Determine the [X, Y] coordinate at the center of the cell enclosing the given text.  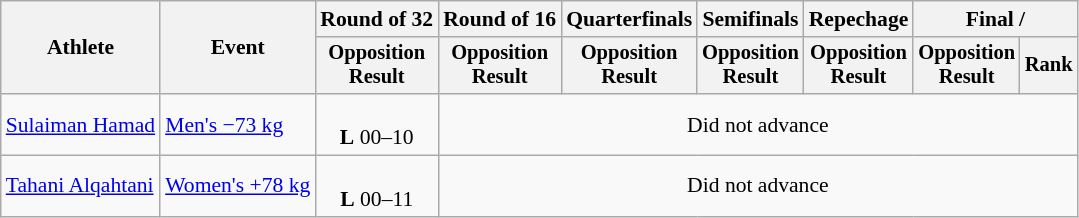
Round of 16 [500, 19]
Semifinals [750, 19]
Tahani Alqahtani [80, 186]
Round of 32 [376, 19]
Men's −73 kg [238, 124]
L 00–11 [376, 186]
Sulaiman Hamad [80, 124]
Rank [1049, 66]
Event [238, 48]
Repechage [859, 19]
Women's +78 kg [238, 186]
Athlete [80, 48]
Final / [995, 19]
Quarterfinals [629, 19]
L 00–10 [376, 124]
